Return (X, Y) of the center of cell containing provided text 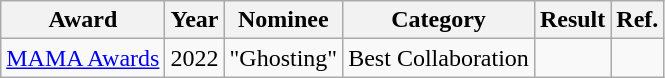
"Ghosting" (284, 58)
Award (83, 20)
Ref. (638, 20)
Best Collaboration (439, 58)
Result (572, 20)
Year (194, 20)
Nominee (284, 20)
Category (439, 20)
2022 (194, 58)
MAMA Awards (83, 58)
